For the text-containing cell, return its midpoint in (X, Y) coordinate format. 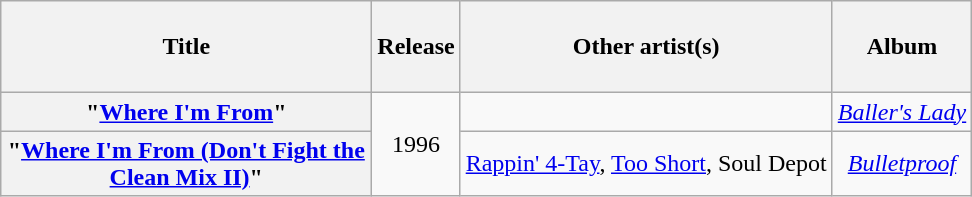
Release (416, 47)
Title (186, 47)
"Where I'm From (Don't Fight the Clean Mix II)" (186, 164)
Baller's Lady (902, 112)
Other artist(s) (646, 47)
Album (902, 47)
"Where I'm From" (186, 112)
Bulletproof (902, 164)
Rappin' 4-Tay, Too Short, Soul Depot (646, 164)
1996 (416, 144)
